For the text-containing cell, return its midpoint in (x, y) coordinate format. 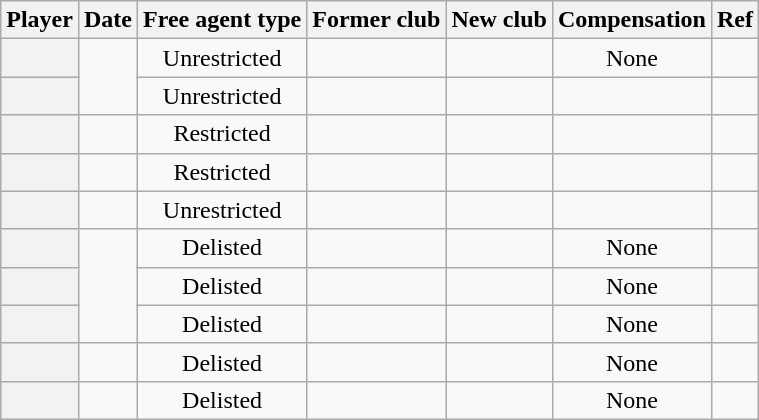
Player (40, 20)
Date (108, 20)
Compensation (632, 20)
Ref (734, 20)
Free agent type (222, 20)
New club (499, 20)
Former club (376, 20)
